From the cell containing the given text, extract its center point as [X, Y] coordinate. 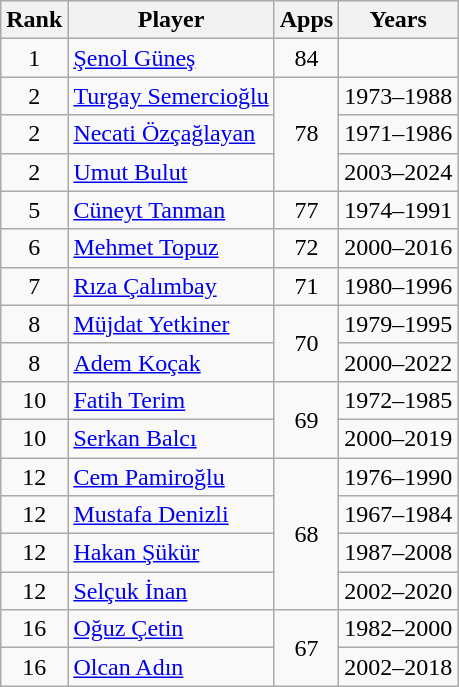
2000–2016 [398, 248]
Olcan Adın [171, 667]
Necati Özçağlayan [171, 134]
Player [171, 20]
Umut Bulut [171, 172]
Oğuz Çetin [171, 629]
Rank [34, 20]
1980–1996 [398, 286]
2002–2018 [398, 667]
2003–2024 [398, 172]
1979–1995 [398, 324]
1976–1990 [398, 477]
Adem Koçak [171, 362]
1973–1988 [398, 96]
70 [306, 343]
84 [306, 58]
7 [34, 286]
Hakan Şükür [171, 553]
2000–2022 [398, 362]
Mehmet Topuz [171, 248]
69 [306, 419]
Mustafa Denizli [171, 515]
1 [34, 58]
Cem Pamiroğlu [171, 477]
5 [34, 210]
1971–1986 [398, 134]
Müjdat Yetkiner [171, 324]
6 [34, 248]
Years [398, 20]
1987–2008 [398, 553]
71 [306, 286]
72 [306, 248]
Apps [306, 20]
Şenol Güneş [171, 58]
2002–2020 [398, 591]
Cüneyt Tanman [171, 210]
1982–2000 [398, 629]
Selçuk İnan [171, 591]
1974–1991 [398, 210]
67 [306, 648]
1972–1985 [398, 400]
1967–1984 [398, 515]
78 [306, 134]
Serkan Balcı [171, 438]
Turgay Semercioğlu [171, 96]
68 [306, 534]
77 [306, 210]
2000–2019 [398, 438]
Fatih Terim [171, 400]
Rıza Çalımbay [171, 286]
